Pinpoint the cell where the given text exists, returning its [x, y] midpoint coordinate. 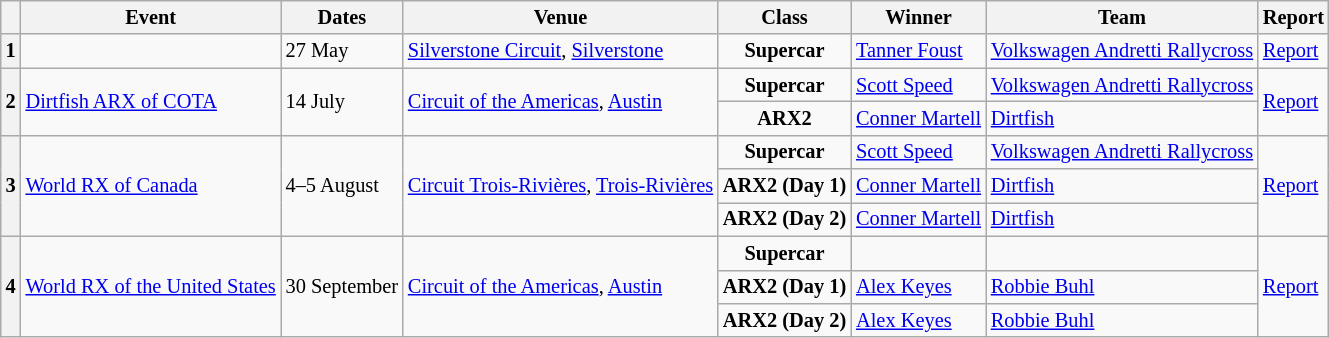
2 [11, 102]
Event [151, 17]
Dates [342, 17]
30 September [342, 286]
Silverstone Circuit, Silverstone [560, 51]
World RX of Canada [151, 186]
14 July [342, 102]
Team [1122, 17]
4–5 August [342, 186]
World RX of the United States [151, 286]
Class [784, 17]
Tanner Foust [918, 51]
1 [11, 51]
3 [11, 186]
Circuit Trois-Rivières, Trois-Rivières [560, 186]
ARX2 [784, 118]
27 May [342, 51]
4 [11, 286]
Winner [918, 17]
Venue [560, 17]
Dirtfish ARX of COTA [151, 102]
